Identify which cell holds the provided text, then report its [X, Y] central coordinate. 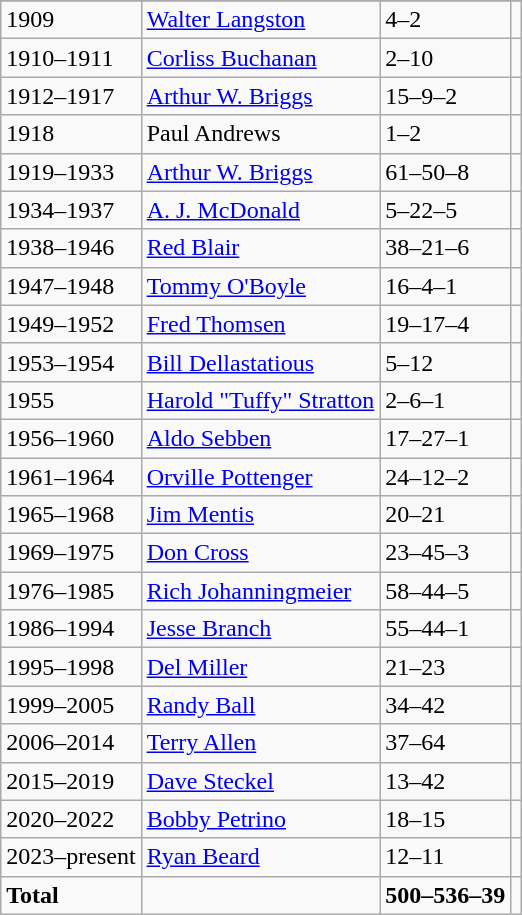
1986–1994 [71, 629]
2020–2022 [71, 819]
1949–1952 [71, 324]
1934–1937 [71, 210]
500–536–39 [446, 895]
19–17–4 [446, 324]
Fred Thomsen [260, 324]
15–9–2 [446, 96]
Don Cross [260, 553]
2015–2019 [71, 781]
Walter Langston [260, 20]
A. J. McDonald [260, 210]
16–4–1 [446, 286]
1969–1975 [71, 553]
37–64 [446, 743]
13–42 [446, 781]
17–27–1 [446, 438]
Aldo Sebben [260, 438]
Tommy O'Boyle [260, 286]
Del Miller [260, 667]
1961–1964 [71, 477]
58–44–5 [446, 591]
18–15 [446, 819]
55–44–1 [446, 629]
Rich Johanningmeier [260, 591]
2–6–1 [446, 400]
1947–1948 [71, 286]
1976–1985 [71, 591]
34–42 [446, 705]
1955 [71, 400]
Jesse Branch [260, 629]
Dave Steckel [260, 781]
1918 [71, 134]
38–21–6 [446, 248]
21–23 [446, 667]
23–45–3 [446, 553]
1965–1968 [71, 515]
Orville Pottenger [260, 477]
Total [71, 895]
Harold "Tuffy" Stratton [260, 400]
1–2 [446, 134]
Jim Mentis [260, 515]
Red Blair [260, 248]
1910–1911 [71, 58]
4–2 [446, 20]
12–11 [446, 857]
1995–1998 [71, 667]
Bill Dellastatious [260, 362]
5–22–5 [446, 210]
20–21 [446, 515]
1909 [71, 20]
1999–2005 [71, 705]
Randy Ball [260, 705]
Ryan Beard [260, 857]
5–12 [446, 362]
1953–1954 [71, 362]
1956–1960 [71, 438]
Corliss Buchanan [260, 58]
Paul Andrews [260, 134]
61–50–8 [446, 172]
2006–2014 [71, 743]
2023–present [71, 857]
2–10 [446, 58]
Bobby Petrino [260, 819]
Terry Allen [260, 743]
1938–1946 [71, 248]
1912–1917 [71, 96]
24–12–2 [446, 477]
1919–1933 [71, 172]
